Extract the (X, Y) coordinate from the center of the cell holding the provided text.  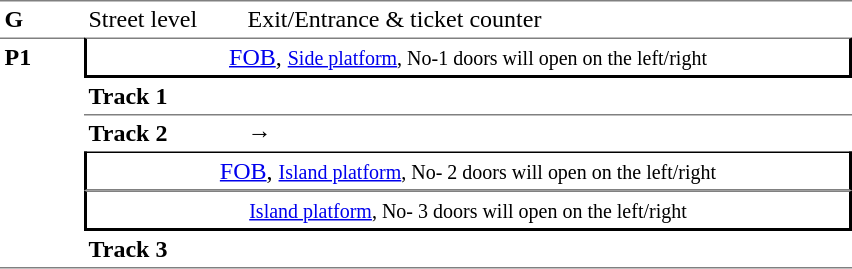
→ (548, 134)
Street level (164, 19)
FOB, Island platform, No- 2 doors will open on the left/right (468, 172)
Exit/Entrance & ticket counter (548, 19)
FOB, Side platform, No-1 doors will open on the left/right (468, 58)
Island platform, No- 3 doors will open on the left/right (468, 210)
Track 3 (164, 250)
P1 (42, 154)
Track 1 (164, 97)
G (42, 19)
Track 2 (164, 134)
